Scan for the cell matching the given text and deliver its (X, Y) coordinate at center. 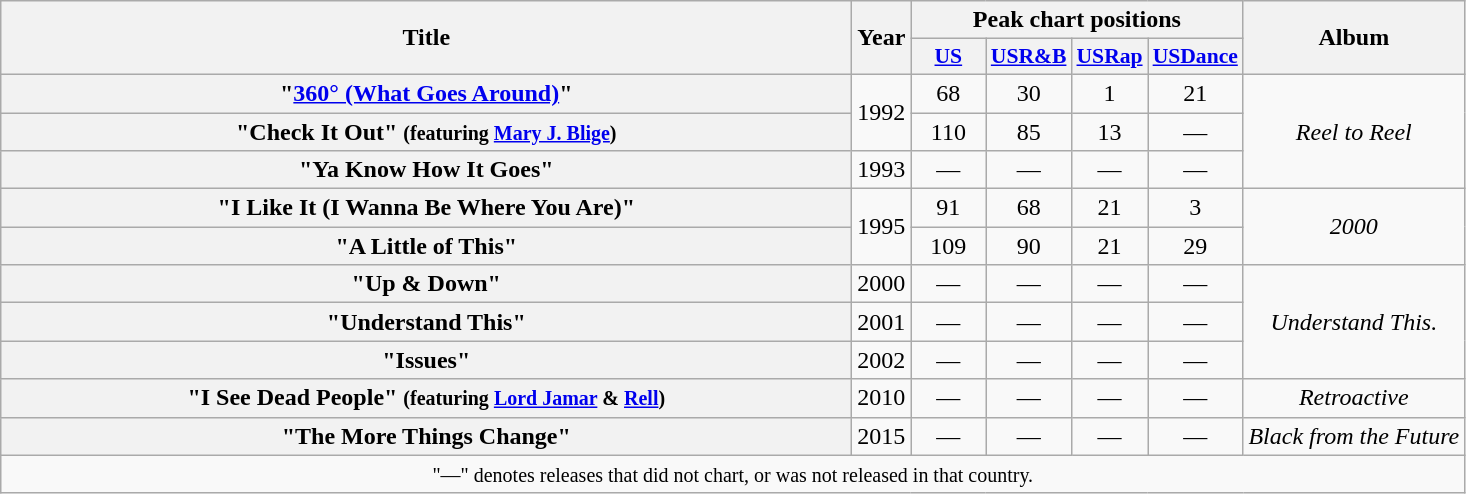
"360° (What Goes Around)" (426, 93)
Understand This. (1354, 322)
"Issues" (426, 360)
"Check It Out" (featuring Mary J. Blige) (426, 131)
Year (882, 38)
"Ya Know How It Goes" (426, 170)
"A Little of This" (426, 246)
91 (948, 208)
Retroactive (1354, 398)
Reel to Reel (1354, 131)
29 (1196, 246)
Album (1354, 38)
1993 (882, 170)
USRap (1109, 57)
90 (1029, 246)
30 (1029, 93)
US (948, 57)
"I See Dead People" (featuring Lord Jamar & Rell) (426, 398)
2010 (882, 398)
2001 (882, 322)
2015 (882, 436)
1992 (882, 112)
USR&B (1029, 57)
110 (948, 131)
USDance (1196, 57)
"—" denotes releases that did not chart, or was not released in that country. (733, 474)
Peak chart positions (1077, 20)
85 (1029, 131)
1995 (882, 227)
"Understand This" (426, 322)
2002 (882, 360)
13 (1109, 131)
"Up & Down" (426, 284)
1 (1109, 93)
"I Like It (I Wanna Be Where You Are)" (426, 208)
3 (1196, 208)
Title (426, 38)
"The More Things Change" (426, 436)
109 (948, 246)
Black from the Future (1354, 436)
